Scan for the cell matching the given text and deliver its [x, y] coordinate at center. 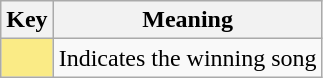
Meaning [188, 20]
Key [27, 20]
Indicates the winning song [188, 58]
